Pinpoint the cell where the given text exists, returning its [X, Y] midpoint coordinate. 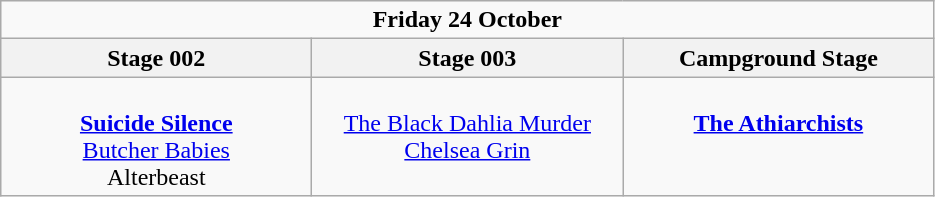
Campground Stage [778, 58]
Friday 24 October [468, 20]
The Athiarchists [778, 136]
Stage 003 [468, 58]
The Black Dahlia Murder Chelsea Grin [468, 136]
Suicide Silence Butcher Babies Alterbeast [156, 136]
Stage 002 [156, 58]
